Return (X, Y) of the center of cell containing provided text 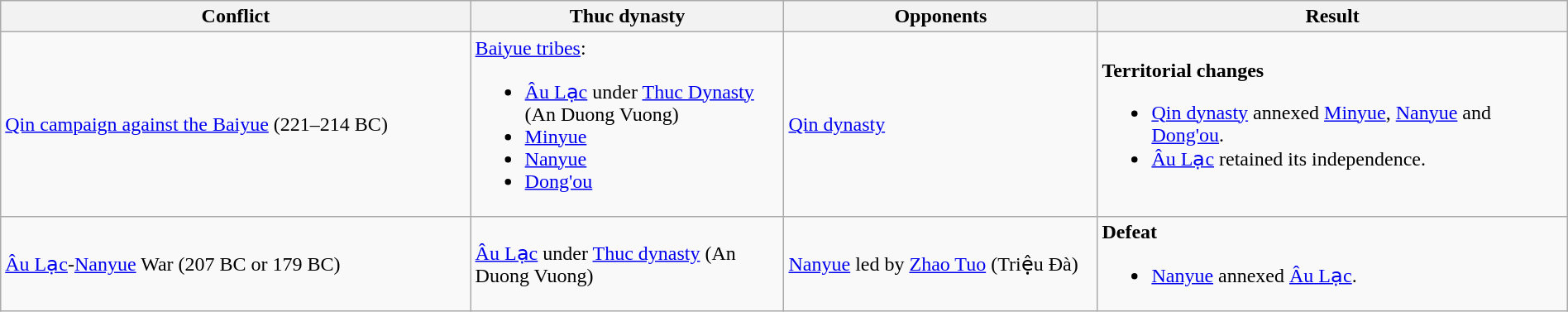
Qin dynasty (941, 124)
Thuc dynasty (627, 17)
Nanyue led by Zhao Tuo (Triệu Đà) (941, 263)
DefeatNanyue annexed Âu Lạc. (1332, 263)
Territorial changesQin dynasty annexed Minyue, Nanyue and Dong'ou.Âu Lạc retained its independence. (1332, 124)
Result (1332, 17)
Baiyue tribes:Âu Lạc under Thuc Dynasty (An Duong Vuong)MinyueNanyueDong'ou (627, 124)
Qin campaign against the Baiyue (221–214 BC) (236, 124)
Conflict (236, 17)
Opponents (941, 17)
Âu Lạc under Thuc dynasty (An Duong Vuong) (627, 263)
Âu Lạc-Nanyue War (207 BC or 179 BC) (236, 263)
